Output the [x, y] coordinate of the center of the cell containing the given text.  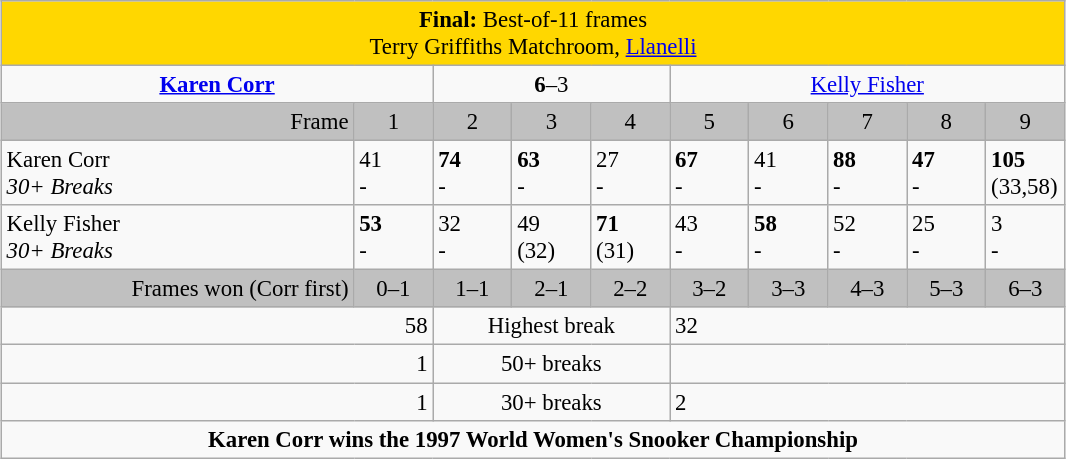
Kelly Fisher [868, 85]
58 [217, 327]
50+ breaks [552, 364]
105(33,58) [1026, 174]
2–1 [552, 289]
1–1 [472, 289]
49(32) [552, 238]
3–2 [710, 289]
3 [552, 122]
Frames won (Corr first) [178, 289]
5 [710, 122]
Karen Corr 30+ Breaks [178, 174]
Kelly Fisher 30+ Breaks [178, 238]
88- [868, 174]
Final: Best-of-11 framesTerry Griffiths Matchroom, Llanelli [532, 34]
Karen Corr wins the 1997 World Women's Snooker Championship [532, 439]
0–1 [394, 289]
25- [946, 238]
6 [788, 122]
52- [868, 238]
67- [710, 174]
30+ breaks [552, 402]
Karen Corr [217, 85]
32 [868, 327]
47- [946, 174]
4–3 [868, 289]
58- [788, 238]
32- [472, 238]
9 [1026, 122]
27- [630, 174]
7 [868, 122]
3–3 [788, 289]
63- [552, 174]
5–3 [946, 289]
71(31) [630, 238]
2–2 [630, 289]
43- [710, 238]
74- [472, 174]
Highest break [552, 327]
Frame [178, 122]
53- [394, 238]
3- [1026, 238]
8 [946, 122]
4 [630, 122]
